Return the [X, Y] coordinate for the center point of the cell that contains the specified text.  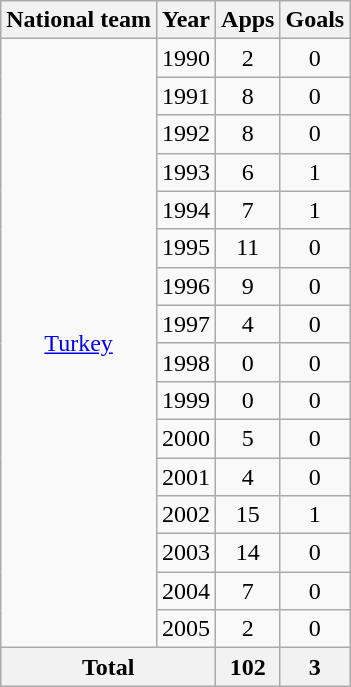
1999 [186, 400]
1998 [186, 362]
14 [248, 553]
Goals [315, 20]
2000 [186, 438]
2002 [186, 515]
Total [108, 667]
9 [248, 286]
1992 [186, 134]
1990 [186, 58]
15 [248, 515]
102 [248, 667]
Turkey [79, 344]
2004 [186, 591]
2001 [186, 477]
3 [315, 667]
Year [186, 20]
1997 [186, 324]
1993 [186, 172]
Apps [248, 20]
1996 [186, 286]
6 [248, 172]
1995 [186, 248]
5 [248, 438]
1994 [186, 210]
11 [248, 248]
National team [79, 20]
1991 [186, 96]
2005 [186, 629]
2003 [186, 553]
